Return [X, Y] of the center of cell containing provided text 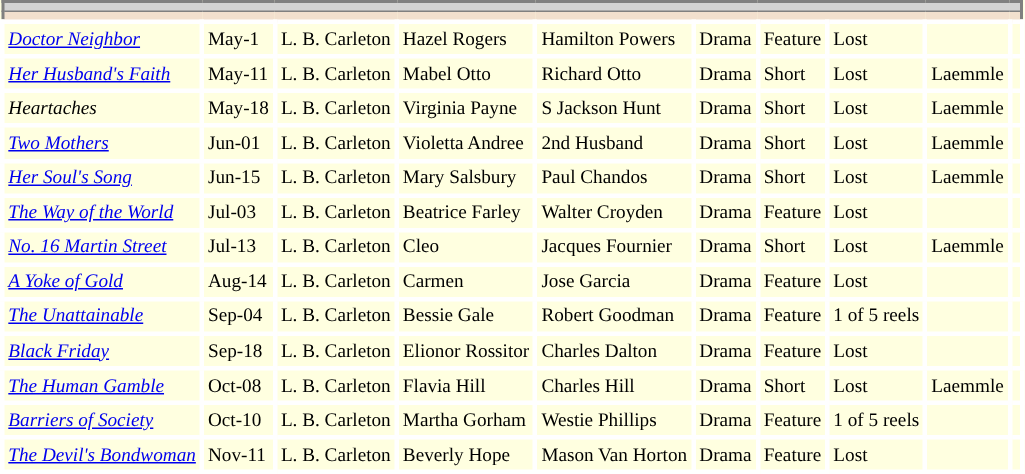
Aug-14 [238, 282]
Sep-04 [238, 316]
Martha Gorham [466, 420]
May-18 [238, 108]
Nov-11 [238, 456]
Her Husband's Faith [102, 74]
May-11 [238, 74]
Mabel Otto [466, 74]
Flavia Hill [466, 386]
Westie Phillips [614, 420]
Beatrice Farley [466, 212]
The Way of the World [102, 212]
Violetta Andree [466, 144]
Jose Garcia [614, 282]
Heartaches [102, 108]
2nd Husband [614, 144]
Walter Croyden [614, 212]
Jun-01 [238, 144]
Two Mothers [102, 144]
The Devil's Bondwoman [102, 456]
Oct-10 [238, 420]
Richard Otto [614, 74]
May-1 [238, 40]
Hamilton Powers [614, 40]
Beverly Hope [466, 456]
Mary Salsbury [466, 178]
Mason Van Horton [614, 456]
The Human Gamble [102, 386]
Hazel Rogers [466, 40]
Black Friday [102, 352]
Robert Goodman [614, 316]
Paul Chandos [614, 178]
Charles Hill [614, 386]
Jun-15 [238, 178]
Jul-03 [238, 212]
The Unattainable [102, 316]
Jacques Fournier [614, 248]
Barriers of Society [102, 420]
Carmen [466, 282]
Virginia Payne [466, 108]
S Jackson Hunt [614, 108]
Her Soul's Song [102, 178]
Bessie Gale [466, 316]
Elionor Rossitor [466, 352]
Jul-13 [238, 248]
Doctor Neighbor [102, 40]
Charles Dalton [614, 352]
A Yoke of Gold [102, 282]
No. 16 Martin Street [102, 248]
Oct-08 [238, 386]
Cleo [466, 248]
Sep-18 [238, 352]
